Extract the [X, Y] coordinate from the center of the cell holding the provided text.  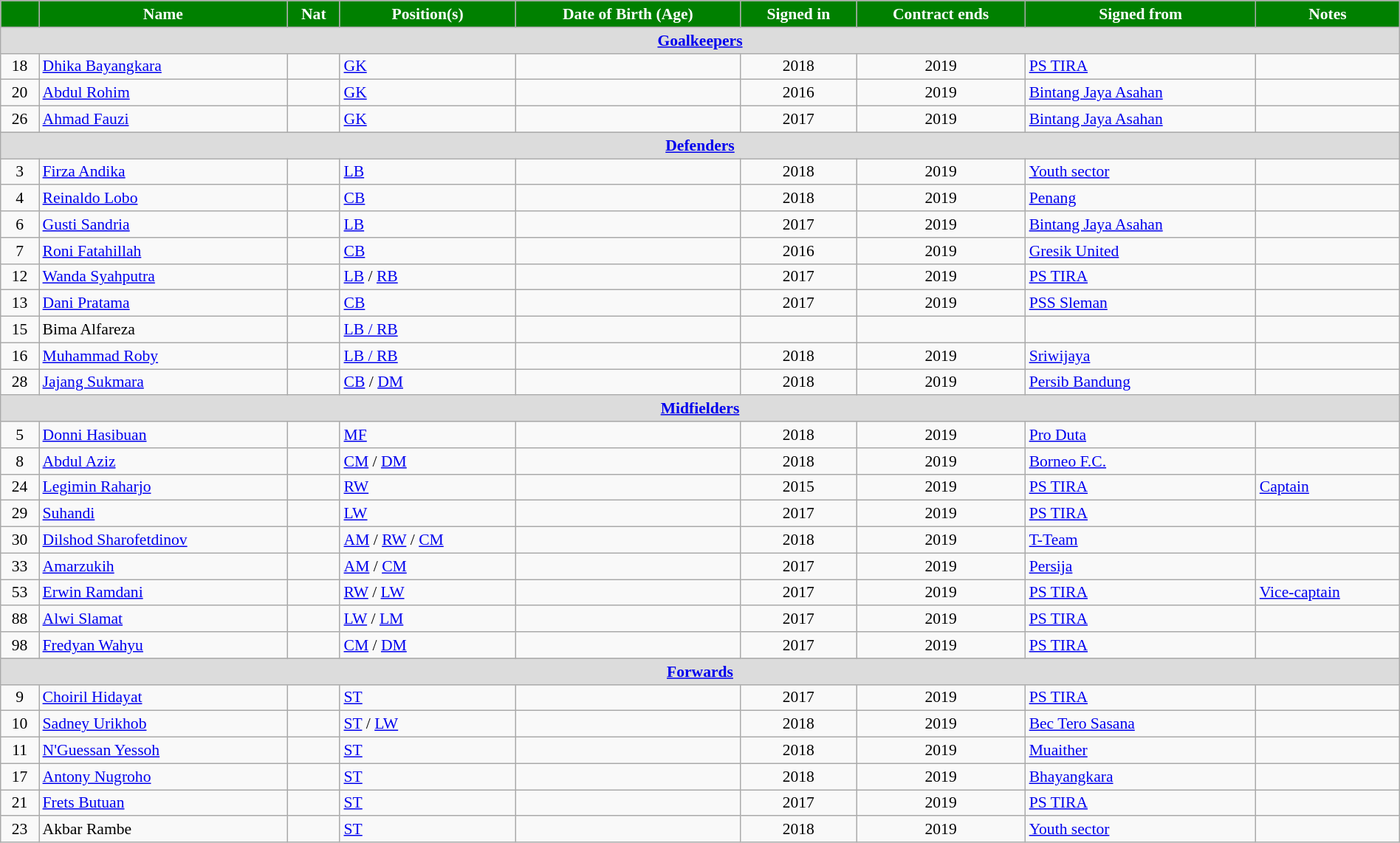
10 [20, 724]
16 [20, 356]
Sadney Urikhob [162, 724]
Reinaldo Lobo [162, 199]
20 [20, 93]
Signed from [1141, 14]
Ahmad Fauzi [162, 120]
6 [20, 224]
RW / LW [427, 593]
Persib Bandung [1141, 382]
Captain [1328, 487]
Goalkeepers [700, 41]
Vice-captain [1328, 593]
88 [20, 619]
Bima Alfareza [162, 330]
7 [20, 251]
Bhayangkara [1141, 777]
24 [20, 487]
Contract ends [941, 14]
5 [20, 435]
Muaither [1141, 751]
17 [20, 777]
98 [20, 645]
Abdul Rohim [162, 93]
Dhika Bayangkara [162, 66]
Donni Hasibuan [162, 435]
Firza Andika [162, 172]
Roni Fatahillah [162, 251]
Forwards [700, 672]
PSS Sleman [1141, 303]
11 [20, 751]
Signed in [799, 14]
LW / LM [427, 619]
Fredyan Wahyu [162, 645]
Sriwijaya [1141, 356]
33 [20, 566]
3 [20, 172]
12 [20, 277]
4 [20, 199]
LW [427, 514]
15 [20, 330]
Antony Nugroho [162, 777]
53 [20, 593]
30 [20, 540]
Penang [1141, 199]
Date of Birth (Age) [628, 14]
21 [20, 803]
Akbar Rambe [162, 830]
23 [20, 830]
18 [20, 66]
N'Guessan Yessoh [162, 751]
Frets Butuan [162, 803]
Midfielders [700, 409]
Suhandi [162, 514]
26 [20, 120]
28 [20, 382]
Choiril Hidayat [162, 698]
Dilshod Sharofetdinov [162, 540]
Legimin Raharjo [162, 487]
CB / DM [427, 382]
Erwin Ramdani [162, 593]
2015 [799, 487]
Bec Tero Sasana [1141, 724]
Position(s) [427, 14]
Abdul Aziz [162, 461]
9 [20, 698]
Gusti Sandria [162, 224]
13 [20, 303]
MF [427, 435]
AM / RW / CM [427, 540]
Pro Duta [1141, 435]
Persija [1141, 566]
Defenders [700, 145]
RW [427, 487]
Gresik United [1141, 251]
Name [162, 14]
Jajang Sukmara [162, 382]
T-Team [1141, 540]
Notes [1328, 14]
8 [20, 461]
ST / LW [427, 724]
Muhammad Roby [162, 356]
Borneo F.C. [1141, 461]
29 [20, 514]
Wanda Syahputra [162, 277]
Amarzukih [162, 566]
Nat [313, 14]
AM / CM [427, 566]
Alwi Slamat [162, 619]
Dani Pratama [162, 303]
